Identify which cell holds the provided text, then report its (x, y) central coordinate. 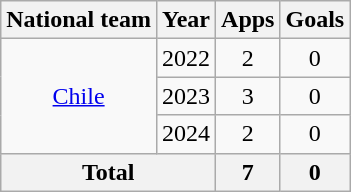
Year (186, 20)
2022 (186, 58)
2023 (186, 96)
3 (248, 96)
Chile (79, 96)
7 (248, 172)
Goals (315, 20)
Total (108, 172)
2024 (186, 134)
National team (79, 20)
Apps (248, 20)
